Detect which cell encompasses the target text, then output its [X, Y] center coordinate. 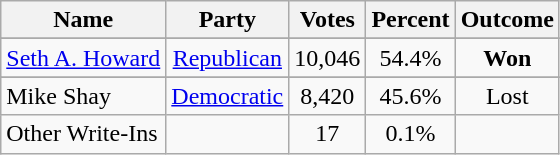
Votes [328, 20]
8,420 [328, 96]
45.6% [410, 96]
Lost [507, 96]
17 [328, 134]
Outcome [507, 20]
Party [228, 20]
Democratic [228, 96]
0.1% [410, 134]
Won [507, 58]
Other Write-Ins [84, 134]
Mike Shay [84, 96]
Republican [228, 58]
Name [84, 20]
10,046 [328, 58]
54.4% [410, 58]
Seth A. Howard [84, 58]
Percent [410, 20]
